For the text-containing cell, return its midpoint in (X, Y) coordinate format. 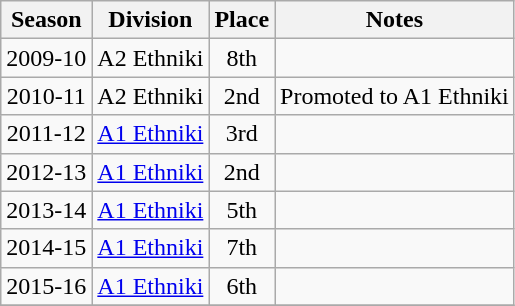
7th (242, 248)
Season (46, 20)
3rd (242, 134)
6th (242, 286)
2015-16 (46, 286)
8th (242, 58)
2010-11 (46, 96)
2014-15 (46, 248)
Division (150, 20)
5th (242, 210)
2009-10 (46, 58)
2013-14 (46, 210)
Notes (395, 20)
2012-13 (46, 172)
Place (242, 20)
2011-12 (46, 134)
Promoted to A1 Ethniki (395, 96)
